Provide the [X, Y] coordinate of the cell's center where the given text is located.  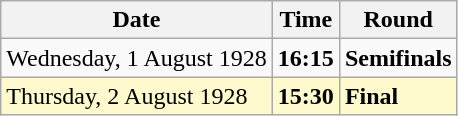
Final [398, 96]
Semifinals [398, 58]
16:15 [306, 58]
Date [137, 20]
Wednesday, 1 August 1928 [137, 58]
Thursday, 2 August 1928 [137, 96]
15:30 [306, 96]
Time [306, 20]
Round [398, 20]
